For the text-containing cell, return its midpoint in (X, Y) coordinate format. 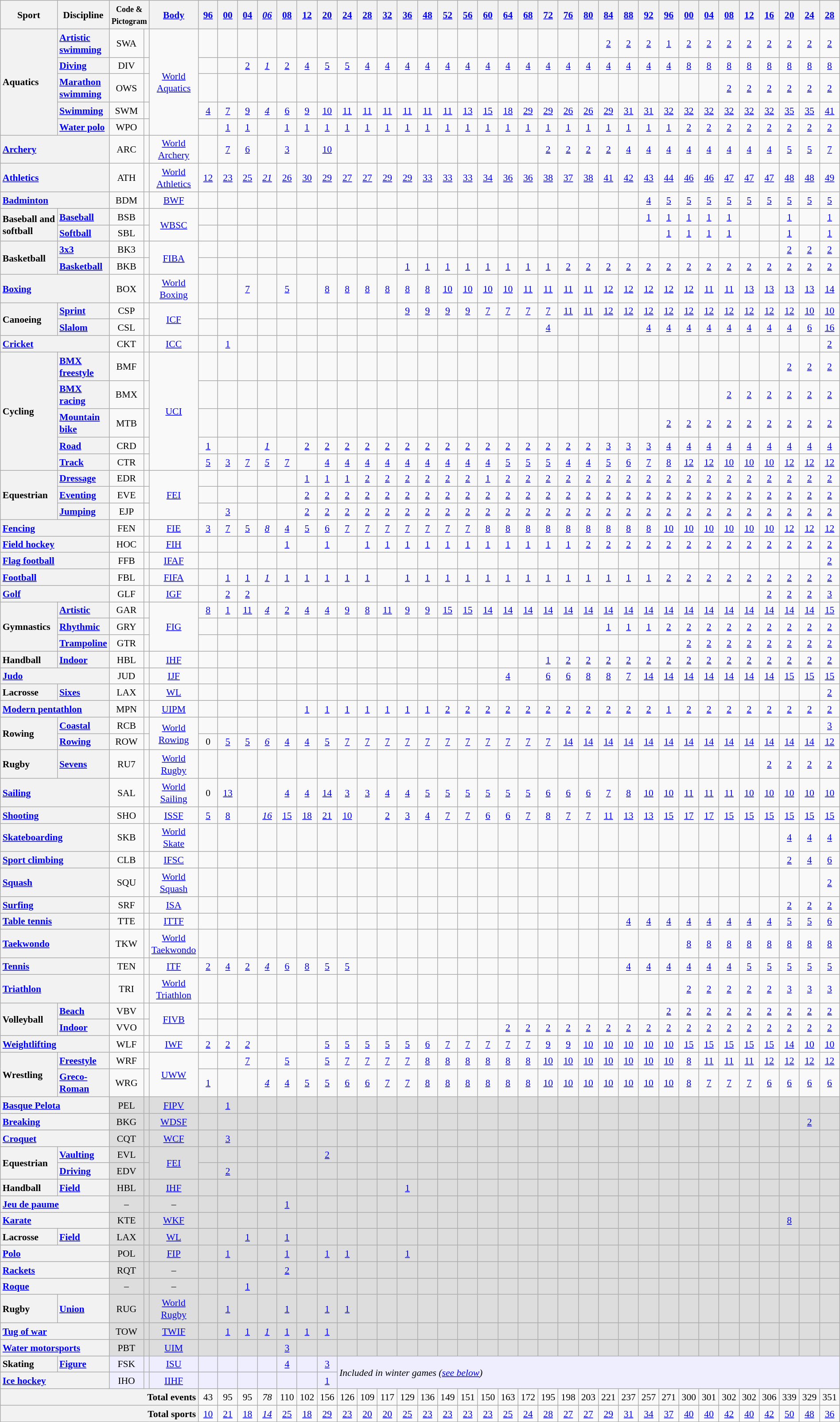
Golf (55, 593)
SWA (127, 43)
BOX (127, 288)
WCF (174, 1138)
WRF (127, 1060)
Greco-Roman (83, 1082)
World Sailing (174, 793)
FIP (174, 1254)
Freestyle (83, 1060)
ATH (127, 178)
Sprint (83, 310)
MPN (127, 708)
151 (468, 1397)
GAR (127, 610)
ITTF (174, 921)
PBT (127, 1348)
Sport climbing (55, 860)
BMX (127, 395)
TOW (127, 1331)
CTR (127, 462)
World Taekwondo (174, 944)
FFB (127, 560)
84 (609, 15)
Included in winter games (see below) (588, 1372)
Cricket (55, 344)
Artistic swimming (83, 43)
Basque Pelota (55, 1106)
IHO (127, 1380)
UIPM (174, 708)
339 (789, 1397)
SBL (127, 233)
VBV (127, 1011)
Figure (83, 1363)
IFAF (174, 560)
Athletics (55, 178)
World Rowing (174, 733)
ITF (174, 966)
221 (609, 1397)
Field hockey (55, 544)
Judo (55, 676)
Coastal (83, 725)
110 (287, 1397)
60 (487, 15)
ISSF (174, 815)
Dressage (83, 478)
GLF (127, 593)
POL (127, 1254)
Swimming (83, 110)
Croquet (55, 1138)
ARC (127, 149)
Archery (55, 149)
3x3 (83, 249)
SQU (127, 882)
Skateboarding (55, 837)
Rackets (55, 1270)
FIPV (174, 1106)
World Squash (174, 882)
Total sports (99, 1413)
FIE (174, 527)
WBSC (174, 225)
Canoeing (29, 319)
JUD (127, 676)
Table tennis (55, 921)
Boxing (55, 288)
FIVB (174, 1019)
Mountain bike (83, 423)
50 (789, 1413)
IIHF (174, 1380)
SRF (127, 904)
RCB (127, 725)
SHO (127, 815)
Sailing (55, 793)
257 (649, 1397)
156 (327, 1397)
Gymnastics (29, 627)
Marathon swimming (83, 88)
149 (447, 1397)
World Athletics (174, 178)
SWM (127, 110)
EVE (127, 495)
GTR (127, 643)
EDR (127, 478)
203 (588, 1397)
49 (830, 178)
Surfing (55, 904)
ISU (174, 1363)
129 (408, 1397)
Artistic (83, 610)
BMX racing (83, 395)
80 (588, 15)
KTE (127, 1220)
BKG (127, 1121)
PEL (127, 1106)
FBL (127, 577)
Skating (29, 1363)
163 (508, 1397)
RUG (127, 1309)
Eventing (83, 495)
RU7 (127, 764)
Triathlon (55, 988)
Weightlifting (55, 1043)
Shooting (55, 815)
Sevens (83, 764)
Slalom (83, 327)
RQT (127, 1270)
TRI (127, 988)
UWW (174, 1074)
WDSF (174, 1121)
World Boxing (174, 288)
ICF (174, 319)
FSK (127, 1363)
76 (568, 15)
Wrestling (29, 1074)
351 (830, 1397)
IWF (174, 1043)
195 (548, 1397)
06 (267, 15)
World Aquatics (174, 82)
271 (669, 1397)
136 (427, 1397)
Squash (55, 882)
Driving (83, 1171)
52 (447, 15)
Water motorsports (55, 1348)
64 (508, 15)
329 (809, 1397)
Tug of war (55, 1331)
92 (649, 15)
BK3 (127, 249)
Rhythmic (83, 627)
Baseball and softball (29, 225)
HOC (127, 544)
World Skate (174, 837)
126 (347, 1397)
Code & Pictogram (129, 15)
Discipline (83, 15)
Breaking (55, 1121)
102 (307, 1397)
Karate (55, 1220)
Volleyball (29, 1019)
IGF (174, 593)
ICC (174, 344)
FIG (174, 627)
Body (174, 15)
EJP (127, 512)
FIBA (174, 258)
CLB (127, 860)
Aquatics (29, 82)
WLF (127, 1043)
Trampoline (83, 643)
Cycling (29, 411)
Sixes (83, 692)
CSL (127, 327)
IFSC (174, 860)
300 (688, 1397)
BSB (127, 216)
EDV (127, 1171)
BKB (127, 266)
237 (628, 1397)
OWS (127, 88)
FEN (127, 527)
Badminton (55, 200)
Road (83, 445)
TWIF (174, 1331)
FIFA (174, 577)
Ice hockey (55, 1380)
MTB (127, 423)
WKF (174, 1220)
UCI (174, 411)
Modern pentathlon (55, 708)
VVO (127, 1027)
BMX freestyle (83, 366)
UIM (174, 1348)
Fencing (55, 527)
CRD (127, 445)
ISA (174, 904)
TEN (127, 966)
109 (367, 1397)
Beach (83, 1011)
BWF (174, 200)
Tennis (55, 966)
WRG (127, 1082)
56 (468, 15)
World Archery (174, 149)
Track (83, 462)
SKB (127, 837)
GRY (127, 627)
Union (83, 1309)
68 (528, 15)
Football (55, 577)
Flag football (55, 560)
301 (709, 1397)
72 (548, 15)
CSP (127, 310)
SAL (127, 793)
Polo (55, 1254)
117 (387, 1397)
FIH (174, 544)
78 (267, 1397)
Jumping (83, 512)
Sport (29, 15)
Vaulting (83, 1154)
ROW (127, 741)
Taekwondo (55, 944)
Baseball (83, 216)
BMF (127, 366)
88 (628, 15)
198 (568, 1397)
Diving (83, 66)
TKW (127, 944)
WPO (127, 127)
150 (487, 1397)
Jeu de paume (55, 1204)
CKT (127, 344)
Total events (99, 1397)
BDM (127, 200)
306 (769, 1397)
IJF (174, 676)
World Triathlon (174, 988)
Softball (83, 233)
Roque (55, 1286)
172 (528, 1397)
TTE (127, 921)
44 (669, 178)
DIV (127, 66)
Water polo (83, 127)
EVL (127, 1154)
30 (307, 178)
CQT (127, 1138)
